Pinpoint the cell where the given text exists, returning its (x, y) midpoint coordinate. 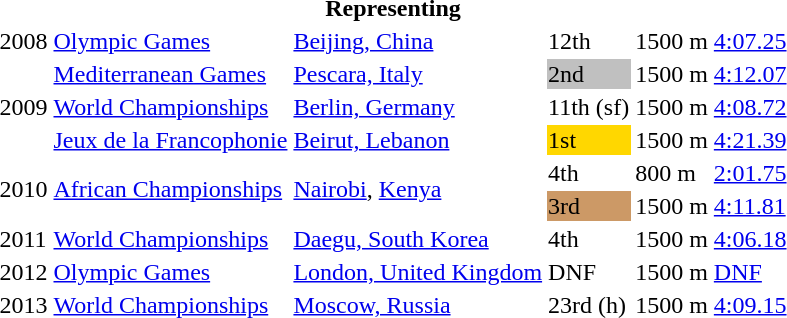
DNF (589, 272)
11th (sf) (589, 107)
1st (589, 140)
Nairobi, Kenya (418, 190)
Pescara, Italy (418, 74)
12th (589, 41)
London, United Kingdom (418, 272)
Jeux de la Francophonie (170, 140)
Berlin, Germany (418, 107)
Beirut, Lebanon (418, 140)
Daegu, South Korea (418, 239)
800 m (672, 173)
3rd (589, 206)
Mediterranean Games (170, 74)
African Championships (170, 190)
Beijing, China (418, 41)
2nd (589, 74)
